Search for the cell housing the specified text and yield its (x, y) center coordinate. 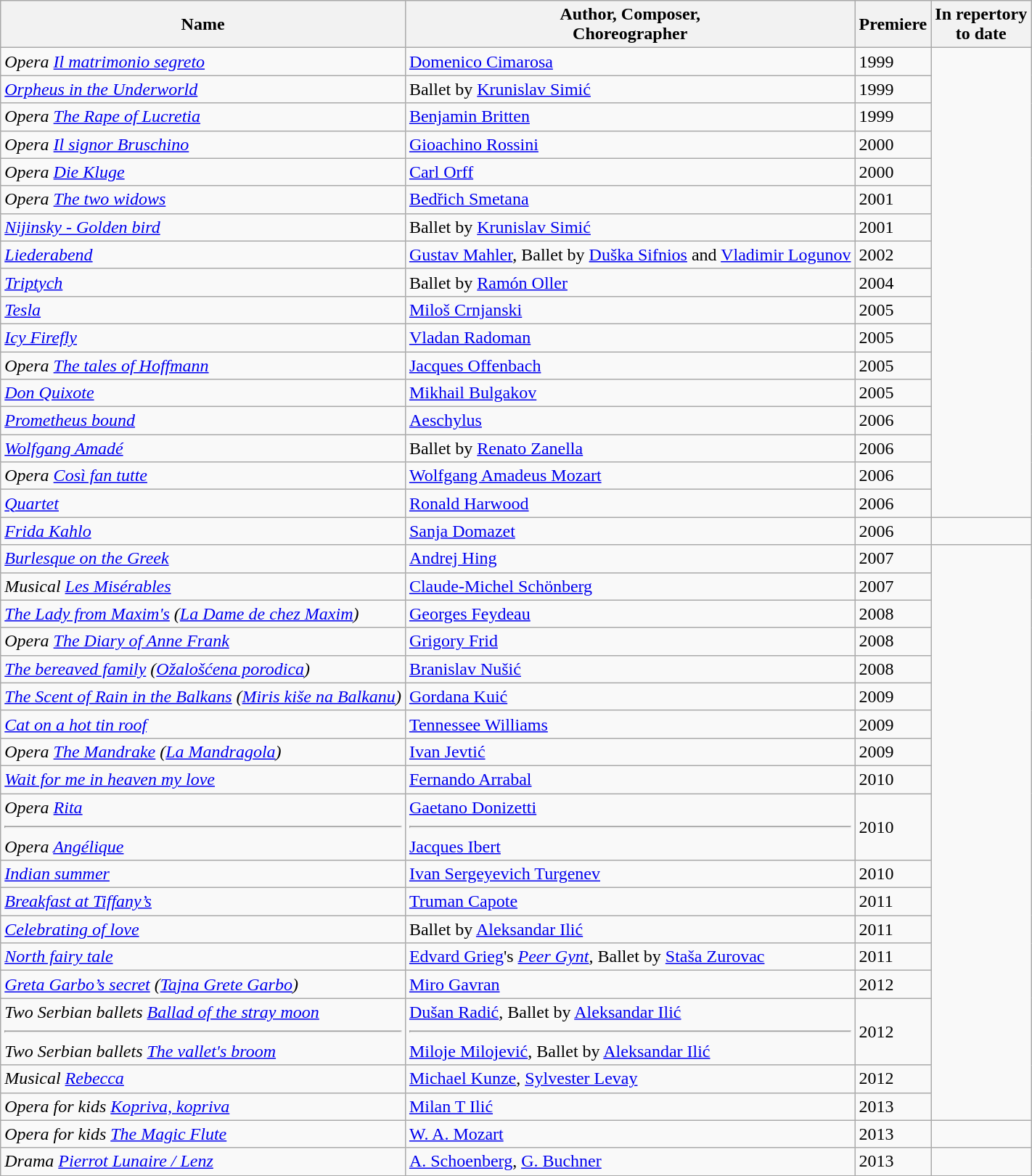
Benjamin Britten (630, 117)
2004 (893, 282)
Opera The Diary of Anne Frank (203, 641)
Gustav Mahler, Ballet by Duška Sifnios and Vladimir Logunov (630, 255)
Name (203, 25)
Gioachino Rossini (630, 144)
Orpheus in the Underworld (203, 89)
A. Schoenberg, G. Buchner (630, 1161)
Michael Kunze, Sylvester Levay (630, 1079)
Wait for me in heaven my love (203, 779)
Opera Così fan tutte (203, 476)
Opera The Mandrake (La Mandragola) (203, 752)
Drama Pierrot Lunaire / Lenz (203, 1161)
Icy Firefly (203, 337)
Indian summer (203, 874)
Ronald Harwood (630, 503)
Ballet by Aleksandar Ilić (630, 929)
The bereaved family (Ožalošćena porodica) (203, 669)
Truman Capote (630, 902)
Fernando Arrabal (630, 779)
Miro Gavran (630, 984)
Miloš Crnjanski (630, 310)
Musical Les Misérables (203, 586)
Tesla (203, 310)
Bedřich Smetana (630, 200)
Opera for kids Kopriva, kopriva (203, 1106)
Carl Orff (630, 172)
The Lady from Maxim's (La Dame de chez Maxim) (203, 614)
2002 (893, 255)
Grigory Frid (630, 641)
Musical Rebecca (203, 1079)
Claude-Michel Schönberg (630, 586)
Cat on a hot tin roof (203, 724)
Tennessee Williams (630, 724)
Domenico Cimarosa (630, 62)
Mikhail Bulgakov (630, 393)
Frida Kahlo (203, 531)
In repertory to date (981, 25)
Prometheus bound (203, 421)
Liederabend (203, 255)
North fairy tale (203, 957)
Author, Composer, Choreographer (630, 25)
Wolfgang Amadé (203, 448)
Celebrating of love (203, 929)
Breakfast at Tiffany’s (203, 902)
Greta Garbo’s secret (Tajna Grete Garbo) (203, 984)
Opera for kids The Magic Flute (203, 1134)
Ivan Sergeyevich Turgenev (630, 874)
Andrej Hing (630, 559)
Ivan Jevtić (630, 752)
Opera The tales of Hoffmann (203, 365)
Jacques Offenbach (630, 365)
The Scent of Rain in the Balkans (Miris kiše na Balkanu) (203, 696)
Dušan Radić, Ballet by Aleksandar Ilić Miloje Milojević, Ballet by Aleksandar Ilić (630, 1032)
Triptych (203, 282)
Ballet by Renato Zanella (630, 448)
Georges Feydeau (630, 614)
Opera The two widows (203, 200)
Premiere (893, 25)
Gordana Kuić (630, 696)
Burlesque on the Greek (203, 559)
Opera Il signor Bruschino (203, 144)
Milan T Ilić (630, 1106)
Vladan Radoman (630, 337)
Opera The Rape of Lucretia (203, 117)
Opera Il matrimonio segreto (203, 62)
W. A. Mozart (630, 1134)
Nijinsky - Golden bird (203, 227)
Opera Rita Opera Angélique (203, 827)
Two Serbian ballets Ballad of the stray moon Two Serbian ballets The vallet's broom (203, 1032)
Branislav Nušić (630, 669)
Don Quixote (203, 393)
Gaetano Donizetti Jacques Ibert (630, 827)
Sanja Domazet (630, 531)
Quartet (203, 503)
Opera Die Kluge (203, 172)
Wolfgang Amadeus Mozart (630, 476)
Aeschylus (630, 421)
Ballet by Ramón Oller (630, 282)
Edvard Grieg's Peer Gynt, Ballet by Staša Zurovac (630, 957)
